For the text-containing cell, return its midpoint in (X, Y) coordinate format. 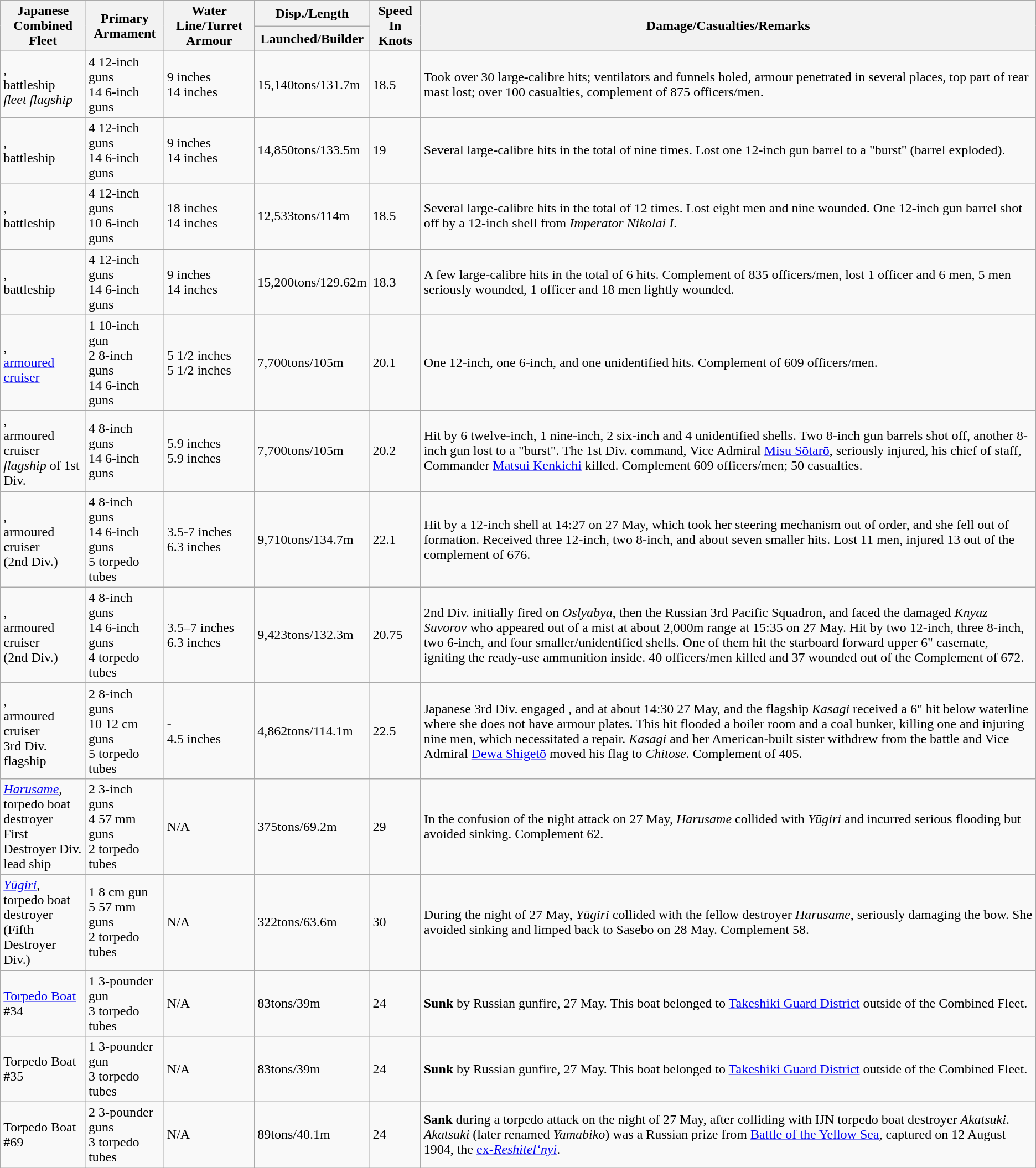
22.5 (395, 730)
18 inches14 inches (209, 216)
One 12-inch, one 6-inch, and one unidentified hits. Complement of 609 officers/men. (728, 363)
4 12-inch guns10 6-inch guns (125, 216)
9,423tons/132.3m (312, 635)
Yūgiri,torpedo boat destroyer(Fifth Destroyer Div.) (43, 922)
Torpedo Boat #69 (43, 1135)
Primary Armament (125, 26)
In the confusion of the night attack on 27 May, Harusame collided with Yūgiri and incurred serious flooding but avoided sinking. Complement 62. (728, 827)
3.5-7 inches6.3 inches (209, 539)
20.1 (395, 363)
22.1 (395, 539)
Disp./Length (312, 13)
2 8-inch guns10 12 cm guns5 torpedo tubes (125, 730)
,armoured cruiser3rd Div. flagship (43, 730)
4,862tons/114.1m (312, 730)
322tons/63.6m (312, 922)
Harusame,torpedo boat destroyerFirst Destroyer Div. lead ship (43, 827)
Torpedo Boat #34 (43, 1004)
4 8-inch guns14 6-inch guns5 torpedo tubes (125, 539)
- 4.5 inches (209, 730)
20.75 (395, 635)
18.3 (395, 282)
29 (395, 827)
3.5–7 inches6.3 inches (209, 635)
Japanese Combined Fleet (43, 26)
,armoured cruiser (43, 363)
Damage/Casualties/Remarks (728, 26)
1 10-inch gun2 8-inch guns14 6-inch guns (125, 363)
Water Line/Turret Armour (209, 26)
15,200tons/129.62m (312, 282)
19 (395, 150)
15,140tons/131.7m (312, 84)
12,533tons/114m (312, 216)
,battleshipfleet flagship (43, 84)
5.9 inches5.9 inches (209, 451)
2 3-pounder guns3 torpedo tubes (125, 1135)
1 8 cm gun5 57 mm guns2 torpedo tubes (125, 922)
4 8-inch guns14 6-inch guns (125, 451)
Torpedo Boat #35 (43, 1069)
14,850tons/133.5m (312, 150)
4 8-inch guns14 6-inch guns4 torpedo tubes (125, 635)
30 (395, 922)
9,710tons/134.7m (312, 539)
20.2 (395, 451)
2 3-inch guns4 57 mm guns2 torpedo tubes (125, 827)
Launched/Builder (312, 39)
,armoured cruiserflagship of 1st Div. (43, 451)
375tons/69.2m (312, 827)
Several large-calibre hits in the total of nine times. Lost one 12-inch gun barrel to a "burst" (barrel exploded). (728, 150)
89tons/40.1m (312, 1135)
5 1/2 inches5 1/2 inches (209, 363)
Speed In Knots (395, 26)
